Output the [x, y] coordinate of the center of the cell containing the given text.  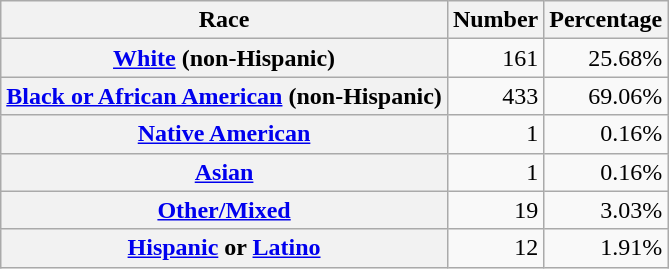
69.06% [606, 96]
12 [495, 248]
161 [495, 58]
Other/Mixed [224, 210]
433 [495, 96]
White (non-Hispanic) [224, 58]
Black or African American (non-Hispanic) [224, 96]
Hispanic or Latino [224, 248]
Number [495, 20]
Asian [224, 172]
Race [224, 20]
25.68% [606, 58]
3.03% [606, 210]
Percentage [606, 20]
Native American [224, 134]
1.91% [606, 248]
19 [495, 210]
